Determine the (X, Y) coordinate at the center of the cell enclosing the given text.  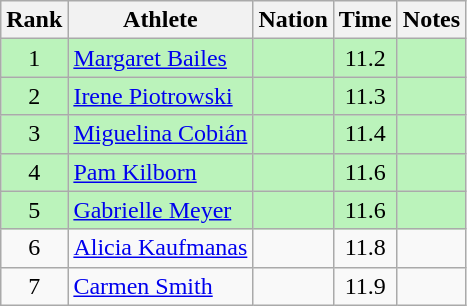
Notes (431, 20)
Carmen Smith (160, 286)
11.2 (365, 58)
6 (34, 248)
Miguelina Cobián (160, 134)
Rank (34, 20)
7 (34, 286)
Irene Piotrowski (160, 96)
11.8 (365, 248)
2 (34, 96)
Gabrielle Meyer (160, 210)
1 (34, 58)
Alicia Kaufmanas (160, 248)
11.3 (365, 96)
11.4 (365, 134)
Margaret Bailes (160, 58)
11.9 (365, 286)
4 (34, 172)
3 (34, 134)
Pam Kilborn (160, 172)
Nation (293, 20)
Athlete (160, 20)
5 (34, 210)
Time (365, 20)
